Extract the [x, y] coordinate from the center of the cell holding the provided text.  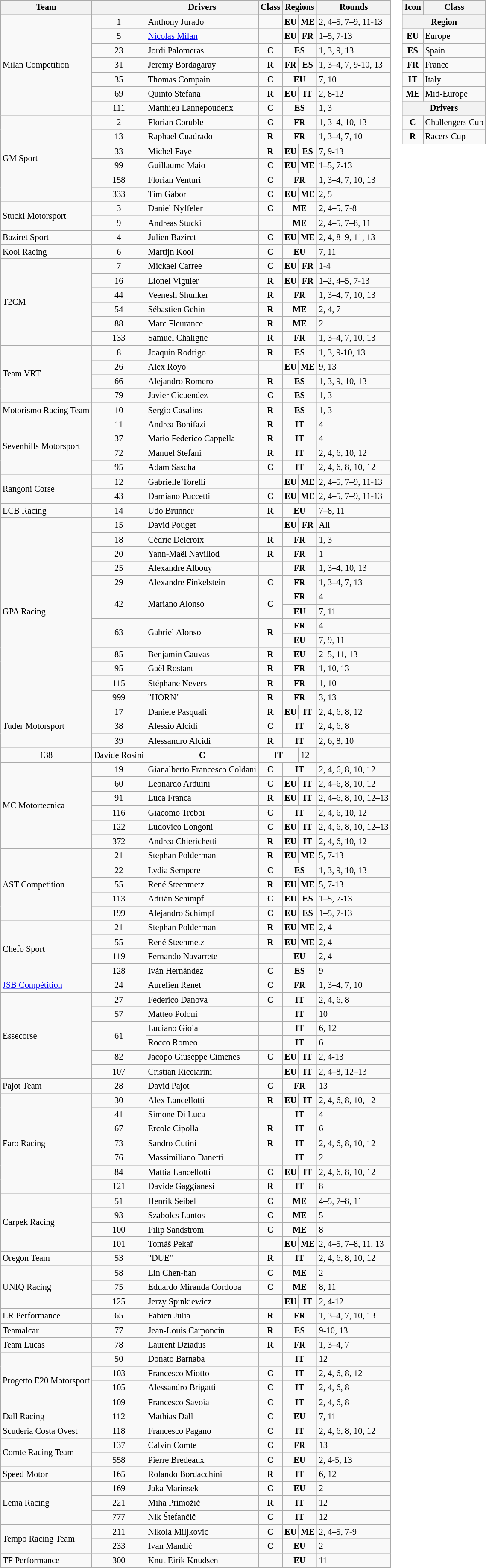
116 [119, 813]
2, 4-13 [354, 1057]
2, 4, 7 [354, 309]
GPA Racing [46, 611]
61 [119, 1036]
1, 3, 9-10, 13 [354, 352]
Sevenhills Motorsport [46, 446]
28 [119, 1086]
Tuder Motorsport [46, 726]
Ercole Cipolla [202, 1129]
15 [119, 525]
Henrik Seibel [202, 1201]
Alexandre Finkelstein [202, 583]
Alex Lancellotti [202, 1101]
33 [119, 151]
199 [119, 913]
777 [119, 1518]
Francesco Pagano [202, 1431]
115 [119, 683]
43 [119, 496]
2, 4-12 [354, 1302]
2, 4–6, 8, 10, 12–13 [354, 799]
Tomáš Pekař [202, 1244]
Alejandro Romero [202, 382]
Lin Chen-han [202, 1273]
Samuel Chaligne [202, 338]
Marc Fleurance [202, 324]
121 [119, 1186]
4–5, 7–8, 11 [354, 1201]
18 [119, 540]
Ivan Mandić [202, 1546]
372 [119, 842]
Pajot Team [46, 1086]
1, 10 [354, 683]
"DUE" [202, 1259]
Sergio Casalins [202, 410]
Alessio Alcidi [202, 726]
82 [119, 1057]
558 [119, 1460]
165 [119, 1474]
Faro Racing [46, 1144]
85 [119, 655]
57 [119, 1014]
LR Performance [46, 1316]
Pierre Bredeaux [202, 1460]
999 [119, 698]
Francesco Miotto [202, 1374]
Aurelien Renet [202, 985]
Jordi Palomeras [202, 51]
France [454, 65]
2, 4–5, 7–8, 11, 13 [354, 1244]
112 [119, 1417]
23 [119, 51]
Mattia Lancellotti [202, 1172]
Ludovico Longoni [202, 827]
Jean-Louis Carponcin [202, 1330]
Javier Cicuendez [202, 396]
Jeremy Bordagaray [202, 65]
Cédric Delcroix [202, 540]
113 [119, 899]
1-4 [354, 266]
Cristian Ricciarini [202, 1072]
42 [119, 604]
Alex Royo [202, 367]
2, 4, 8–9, 11, 13 [354, 238]
Motorismo Racing Team [46, 410]
100 [119, 1230]
333 [119, 194]
Thomas Compain [202, 79]
1–2, 4–5, 7-13 [354, 281]
Spain [454, 51]
7, 9-13 [354, 151]
Calvin Comte [202, 1445]
37 [119, 439]
TF Performance [46, 1561]
169 [119, 1489]
7, 9, 11 [354, 640]
Quinto Stefana [202, 94]
Simone Di Luca [202, 1115]
Speed Motor [46, 1474]
107 [119, 1072]
72 [119, 453]
60 [119, 784]
Alexandre Albouy [202, 568]
233 [119, 1546]
2, 4, 6, 8, 10, 12–13 [354, 827]
63 [119, 633]
David Pouget [202, 525]
Lydia Sempere [202, 870]
65 [119, 1316]
Szabolcs Lantos [202, 1216]
Florian Venturi [202, 180]
51 [119, 1201]
Michel Faye [202, 151]
Nicolas Milan [202, 36]
Sébastien Gehin [202, 309]
Mariano Alonso [202, 604]
Andreas Stucki [202, 223]
7 [119, 266]
Benjamin Cauvas [202, 655]
Davide Gaggianesi [202, 1186]
UNIQ Racing [46, 1287]
Team Lucas [46, 1345]
35 [119, 79]
Sandro Cutini [202, 1143]
Federico Danova [202, 1000]
41 [119, 1115]
Team VRT [46, 374]
Massimiliano Danetti [202, 1158]
58 [119, 1273]
122 [119, 827]
Racers Cup [454, 137]
Mathias Dall [202, 1417]
24 [119, 985]
GM Sport [46, 159]
2, 4-5, 13 [354, 1460]
Alejandro Schimpf [202, 913]
138 [46, 755]
Stéphane Nevers [202, 683]
Kool Racing [46, 252]
Julien Baziret [202, 238]
Filip Sandström [202, 1230]
67 [119, 1129]
Mario Federico Cappella [202, 439]
125 [119, 1302]
119 [119, 957]
211 [119, 1532]
Italy [454, 79]
Joaquin Rodrigo [202, 352]
29 [119, 583]
Stucki Motorsport [46, 216]
Rounds [354, 8]
69 [119, 94]
Andrea Chierichetti [202, 842]
Alessandro Brigatti [202, 1388]
78 [119, 1345]
76 [119, 1158]
Adam Sascha [202, 468]
Andrea Bonifazi [202, 425]
Nik Štefančič [202, 1518]
Adrián Schimpf [202, 899]
Giacomo Trebbi [202, 813]
"HORN" [202, 698]
Progetto E20 Motorsport [46, 1381]
1, 3–4, 7 [354, 1345]
Challengers Cup [454, 123]
Gaël Rostant [202, 669]
2, 6, 8, 10 [354, 741]
53 [119, 1259]
1, 3–4, 7, 13 [354, 583]
77 [119, 1330]
Rolando Bordacchini [202, 1474]
Anthony Jurado [202, 22]
25 [119, 568]
Carpek Racing [46, 1223]
31 [119, 65]
158 [119, 180]
101 [119, 1244]
300 [119, 1561]
Icon [413, 8]
118 [119, 1431]
Laurent Dziadus [202, 1345]
Milan Competition [46, 65]
Chefo Sport [46, 949]
Guillaume Maio [202, 166]
Jacopo Giuseppe Cimenes [202, 1057]
Baziret Sport [46, 238]
Veenesh Shunker [202, 295]
2, 8-12 [354, 94]
Jaka Marinsek [202, 1489]
Manuel Stefani [202, 453]
66 [119, 382]
Oregon Team [46, 1259]
54 [119, 309]
133 [119, 338]
3 [119, 209]
Raphael Cuadrado [202, 137]
Alessandro Alcidi [202, 741]
Daniele Pasquali [202, 712]
2, 4–5, 7-9 [354, 1532]
1, 3–4, 7, 9-10, 13 [354, 65]
30 [119, 1101]
Francesco Savoia [202, 1402]
JSB Compétition [46, 985]
39 [119, 741]
Tim Gábor [202, 194]
79 [119, 396]
Dall Racing [46, 1417]
Matteo Poloni [202, 1014]
AST Competition [46, 884]
Gianalberto Francesco Coldani [202, 769]
Florian Coruble [202, 123]
Donato Barnaba [202, 1359]
Gabriel Alonso [202, 633]
75 [119, 1287]
Leonardo Arduini [202, 784]
14 [119, 511]
103 [119, 1374]
Udo Brunner [202, 511]
50 [119, 1359]
Comte Racing Team [46, 1453]
99 [119, 166]
111 [119, 108]
1, 10, 13 [354, 669]
137 [119, 1445]
2, 5 [354, 194]
17 [119, 712]
Nikola Miljkovic [202, 1532]
16 [119, 281]
Lema Racing [46, 1503]
7–8, 11 [354, 511]
2, 4–6, 8, 10, 12 [354, 784]
38 [119, 726]
9-10, 13 [354, 1330]
All [354, 525]
27 [119, 1000]
22 [119, 870]
8, 11 [354, 1287]
Luciano Gioia [202, 1028]
Matthieu Lannepoudenx [202, 108]
7, 10 [354, 79]
Teamalcar [46, 1330]
Lionel Viguier [202, 281]
19 [119, 769]
2, 4–5, 7–8, 11 [354, 223]
Scuderia Costa Ovest [46, 1431]
T2CM [46, 302]
Yann-Maël Navillod [202, 554]
Rangoni Corse [46, 489]
Mickael Carree [202, 266]
2–5, 11, 13 [354, 655]
Eduardo Miranda Cordoba [202, 1287]
Martijn Kool [202, 252]
Davide Rosini [119, 755]
Miha Primožič [202, 1503]
Essecorse [46, 1036]
Rocco Romeo [202, 1043]
73 [119, 1143]
Fabien Julia [202, 1316]
221 [119, 1503]
2, 4–5, 7-8 [354, 209]
Knut Eirik Knudsen [202, 1561]
LCB Racing [46, 511]
Jerzy Spinkiewicz [202, 1302]
Luca Franca [202, 799]
84 [119, 1172]
Europe [454, 36]
Regions [300, 8]
91 [119, 799]
105 [119, 1388]
Region [444, 22]
MC Motortecnica [46, 805]
Damiano Puccetti [202, 496]
26 [119, 367]
9, 13 [354, 367]
3, 13 [354, 698]
128 [119, 971]
Fernando Navarrete [202, 957]
109 [119, 1402]
Iván Hernández [202, 971]
93 [119, 1216]
David Pajot [202, 1086]
20 [119, 554]
88 [119, 324]
1, 3, 9, 13 [354, 51]
Daniel Nyffeler [202, 209]
Mid-Europe [454, 94]
Tempo Racing Team [46, 1539]
Team [46, 8]
Gabrielle Torelli [202, 482]
2, 4–8, 12–13 [354, 1072]
44 [119, 295]
